Output the [X, Y] coordinate of the center of the cell containing the given text.  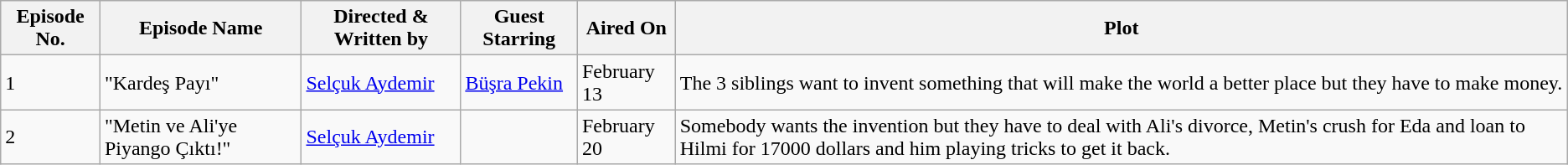
The 3 siblings want to invent something that will make the world a better place but they have to make money. [1121, 82]
Plot [1121, 28]
Aired On [627, 28]
1 [50, 82]
February 13 [627, 82]
"Kardeş Payı" [201, 82]
Episode No. [50, 28]
February 20 [627, 137]
"Metin ve Ali'ye Piyango Çıktı!" [201, 137]
Guest Starring [519, 28]
Directed & Written by [381, 28]
2 [50, 137]
Episode Name [201, 28]
Büşra Pekin [519, 82]
